Identify which cell holds the provided text, then report its (X, Y) central coordinate. 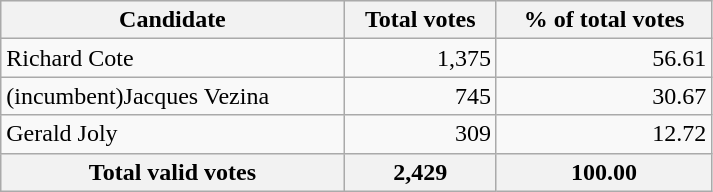
Gerald Joly (172, 134)
Total valid votes (172, 172)
Total votes (420, 20)
745 (420, 96)
12.72 (604, 134)
2,429 (420, 172)
30.67 (604, 96)
100.00 (604, 172)
309 (420, 134)
Candidate (172, 20)
(incumbent)Jacques Vezina (172, 96)
56.61 (604, 58)
1,375 (420, 58)
% of total votes (604, 20)
Richard Cote (172, 58)
